Search for the cell housing the specified text and yield its (X, Y) center coordinate. 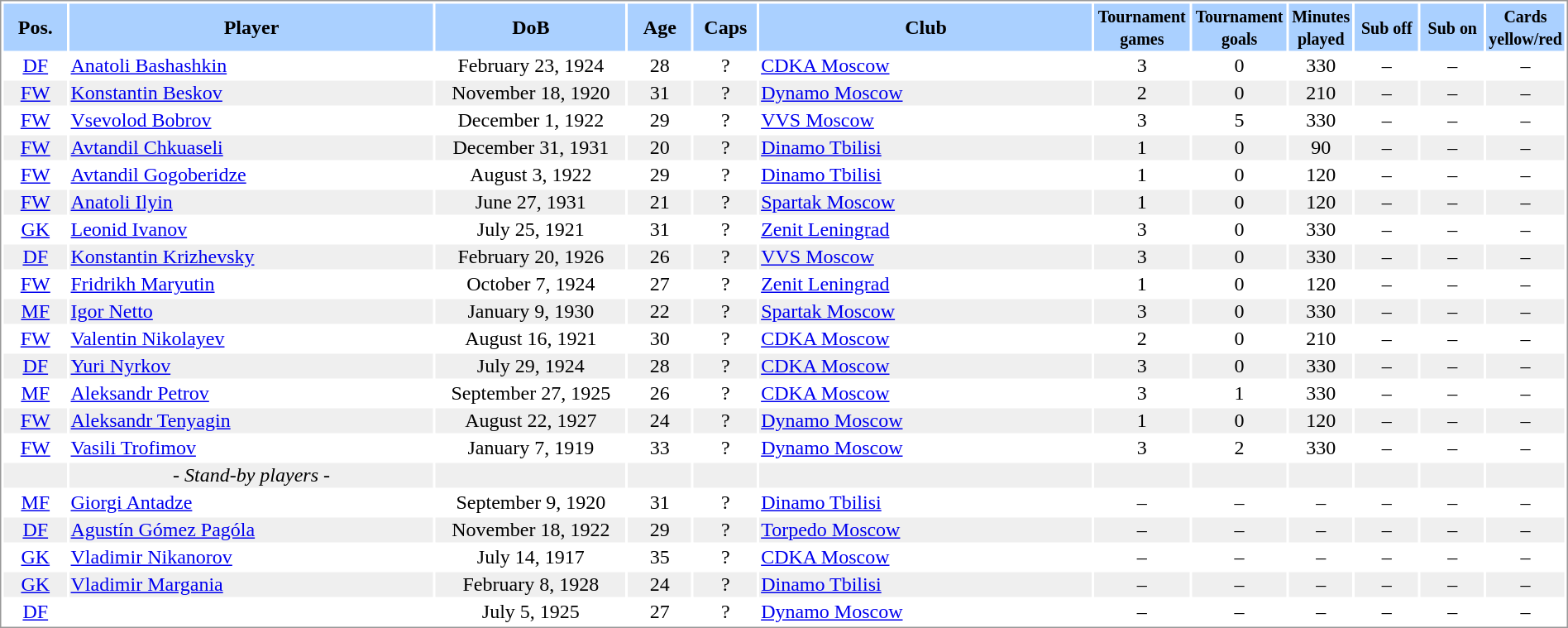
Giorgi Antadze (251, 502)
December 31, 1931 (531, 148)
Igor Netto (251, 312)
90 (1322, 148)
Anatoli Bashashkin (251, 65)
Konstantin Beskov (251, 93)
Avtandil Gogoberidze (251, 175)
Sub off (1386, 26)
Aleksandr Tenyagin (251, 421)
February 8, 1928 (531, 585)
June 27, 1931 (531, 203)
Pos. (35, 26)
Aleksandr Petrov (251, 393)
November 18, 1922 (531, 530)
January 7, 1919 (531, 448)
Minutesplayed (1322, 26)
Vasili Trofimov (251, 448)
Vsevolod Bobrov (251, 120)
November 18, 1920 (531, 93)
December 1, 1922 (531, 120)
August 22, 1927 (531, 421)
January 9, 1930 (531, 312)
Vladimir Nikanorov (251, 557)
22 (660, 312)
September 9, 1920 (531, 502)
February 20, 1926 (531, 257)
Age (660, 26)
Club (926, 26)
July 14, 1917 (531, 557)
August 16, 1921 (531, 338)
21 (660, 203)
5 (1239, 120)
Yuri Nyrkov (251, 367)
Konstantin Krizhevsky (251, 257)
- Stand-by players - (251, 476)
Avtandil Chkuaseli (251, 148)
DoB (531, 26)
Valentin Nikolayev (251, 338)
August 3, 1922 (531, 175)
35 (660, 557)
Tournamentgoals (1239, 26)
30 (660, 338)
Cardsyellow/red (1526, 26)
July 25, 1921 (531, 229)
Player (251, 26)
September 27, 1925 (531, 393)
20 (660, 148)
Caps (726, 26)
Agustín Gómez Pagóla (251, 530)
July 5, 1925 (531, 611)
Anatoli Ilyin (251, 203)
33 (660, 448)
October 7, 1924 (531, 284)
February 23, 1924 (531, 65)
Leonid Ivanov (251, 229)
Torpedo Moscow (926, 530)
July 29, 1924 (531, 367)
Vladimir Margania (251, 585)
Tournamentgames (1141, 26)
Fridrikh Maryutin (251, 284)
Sub on (1452, 26)
